Identify which cell holds the provided text, then report its [X, Y] central coordinate. 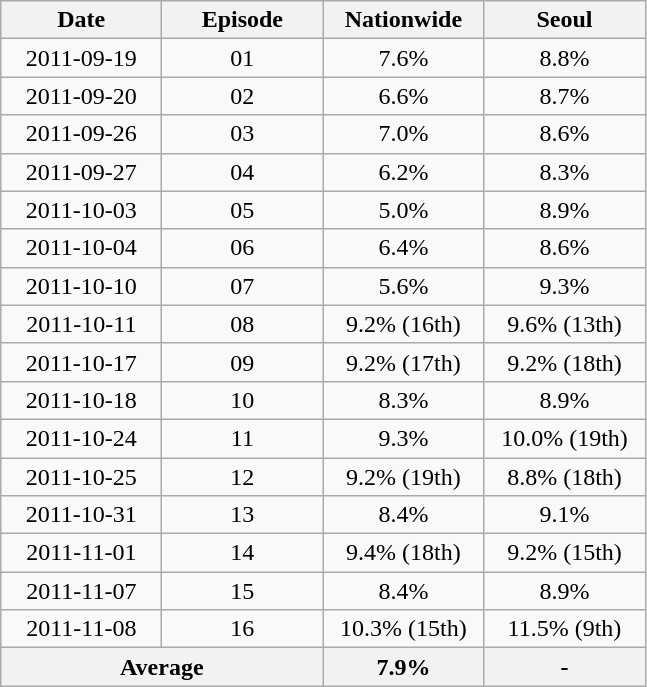
10.0% (19th) [564, 438]
11 [242, 438]
2011-10-11 [82, 324]
13 [242, 515]
08 [242, 324]
2011-11-07 [82, 591]
Seoul [564, 20]
01 [242, 58]
Episode [242, 20]
2011-11-01 [82, 553]
16 [242, 629]
8.8% (18th) [564, 477]
Nationwide [404, 20]
- [564, 667]
12 [242, 477]
15 [242, 591]
06 [242, 248]
6.2% [404, 172]
2011-10-25 [82, 477]
9.1% [564, 515]
09 [242, 362]
9.2% (18th) [564, 362]
2011-09-26 [82, 134]
2011-09-19 [82, 58]
14 [242, 553]
9.6% (13th) [564, 324]
2011-09-27 [82, 172]
9.2% (19th) [404, 477]
7.0% [404, 134]
2011-11-08 [82, 629]
2011-10-04 [82, 248]
03 [242, 134]
05 [242, 210]
02 [242, 96]
11.5% (9th) [564, 629]
6.6% [404, 96]
2011-10-03 [82, 210]
2011-10-10 [82, 286]
07 [242, 286]
9.2% (17th) [404, 362]
7.6% [404, 58]
2011-10-17 [82, 362]
9.4% (18th) [404, 553]
2011-10-24 [82, 438]
6.4% [404, 248]
04 [242, 172]
10.3% (15th) [404, 629]
10 [242, 400]
2011-10-18 [82, 400]
9.2% (16th) [404, 324]
5.6% [404, 286]
Date [82, 20]
2011-09-20 [82, 96]
8.7% [564, 96]
9.2% (15th) [564, 553]
2011-10-31 [82, 515]
8.8% [564, 58]
5.0% [404, 210]
7.9% [404, 667]
Average [162, 667]
